For the text-containing cell, return its midpoint in (X, Y) coordinate format. 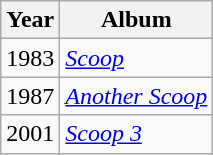
Album (136, 20)
1983 (30, 58)
Another Scoop (136, 96)
Scoop (136, 58)
Year (30, 20)
Scoop 3 (136, 134)
1987 (30, 96)
2001 (30, 134)
